Scan for the cell matching the given text and deliver its [x, y] coordinate at center. 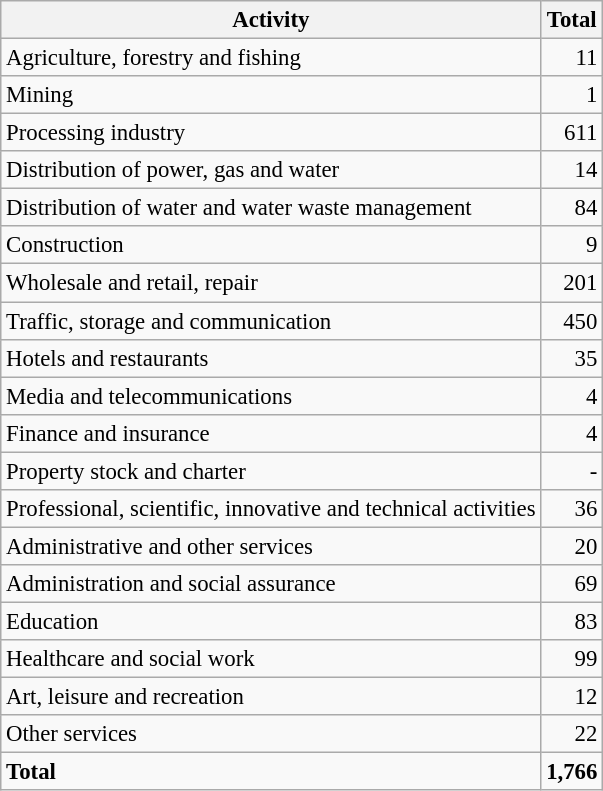
Professional, scientific, innovative and technical activities [271, 509]
Construction [271, 245]
Hotels and restaurants [271, 358]
14 [572, 170]
Activity [271, 20]
- [572, 471]
Distribution of water and water waste management [271, 208]
Wholesale and retail, repair [271, 283]
Administration and social assurance [271, 584]
20 [572, 546]
22 [572, 734]
11 [572, 58]
1 [572, 95]
450 [572, 321]
83 [572, 621]
Mining [271, 95]
Other services [271, 734]
Education [271, 621]
99 [572, 659]
Property stock and charter [271, 471]
Media and telecommunications [271, 396]
Finance and insurance [271, 433]
Healthcare and social work [271, 659]
36 [572, 509]
201 [572, 283]
Administrative and other services [271, 546]
611 [572, 133]
Processing industry [271, 133]
Agriculture, forestry and fishing [271, 58]
Traffic, storage and communication [271, 321]
1,766 [572, 772]
Distribution of power, gas and water [271, 170]
69 [572, 584]
35 [572, 358]
Art, leisure and recreation [271, 697]
9 [572, 245]
12 [572, 697]
84 [572, 208]
